From the cell containing the given text, extract its center point as (X, Y) coordinate. 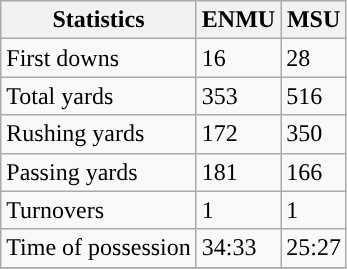
350 (314, 134)
516 (314, 96)
172 (238, 134)
28 (314, 58)
34:33 (238, 248)
Total yards (99, 96)
Statistics (99, 20)
Passing yards (99, 172)
25:27 (314, 248)
First downs (99, 58)
16 (238, 58)
353 (238, 96)
181 (238, 172)
MSU (314, 20)
Time of possession (99, 248)
166 (314, 172)
ENMU (238, 20)
Turnovers (99, 210)
Rushing yards (99, 134)
